Return the [X, Y] coordinate for the center point of the cell that contains the specified text.  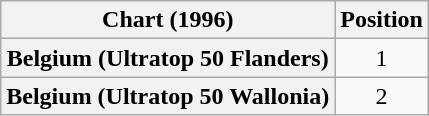
Chart (1996) [168, 20]
1 [382, 58]
Position [382, 20]
2 [382, 96]
Belgium (Ultratop 50 Flanders) [168, 58]
Belgium (Ultratop 50 Wallonia) [168, 96]
